Return (x, y) of the center of cell containing provided text 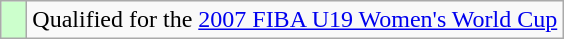
Qualified for the 2007 FIBA U19 Women's World Cup (295, 20)
